Return [X, Y] of the center of cell containing provided text 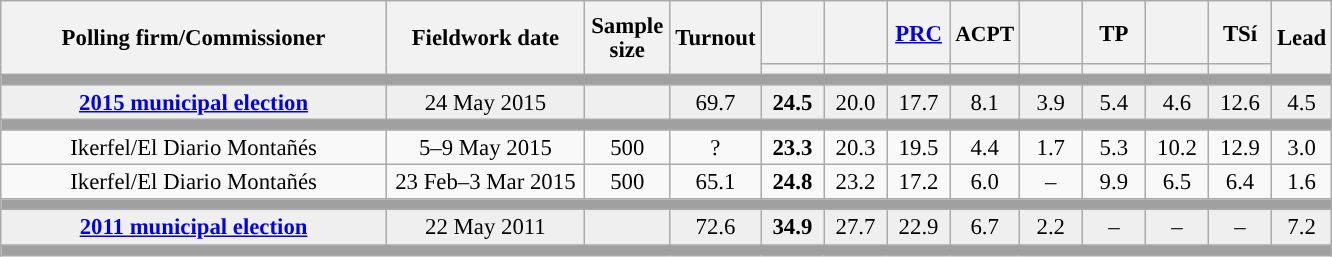
23.3 [792, 148]
? [716, 148]
5.4 [1114, 102]
17.7 [918, 102]
Sample size [627, 38]
TP [1114, 32]
19.5 [918, 148]
TSí [1240, 32]
10.2 [1176, 148]
6.4 [1240, 182]
12.6 [1240, 102]
34.9 [792, 228]
Lead [1302, 38]
ACPT [984, 32]
PRC [918, 32]
5.3 [1114, 148]
4.5 [1302, 102]
20.3 [856, 148]
4.6 [1176, 102]
1.7 [1050, 148]
2015 municipal election [194, 102]
8.1 [984, 102]
Fieldwork date [485, 38]
7.2 [1302, 228]
23 Feb–3 Mar 2015 [485, 182]
5–9 May 2015 [485, 148]
72.6 [716, 228]
4.4 [984, 148]
6.5 [1176, 182]
27.7 [856, 228]
3.0 [1302, 148]
22.9 [918, 228]
Turnout [716, 38]
24 May 2015 [485, 102]
65.1 [716, 182]
23.2 [856, 182]
1.6 [1302, 182]
12.9 [1240, 148]
3.9 [1050, 102]
6.0 [984, 182]
6.7 [984, 228]
9.9 [1114, 182]
17.2 [918, 182]
2.2 [1050, 228]
22 May 2011 [485, 228]
2011 municipal election [194, 228]
24.5 [792, 102]
Polling firm/Commissioner [194, 38]
69.7 [716, 102]
24.8 [792, 182]
20.0 [856, 102]
